Pinpoint the cell where the given text exists, returning its [x, y] midpoint coordinate. 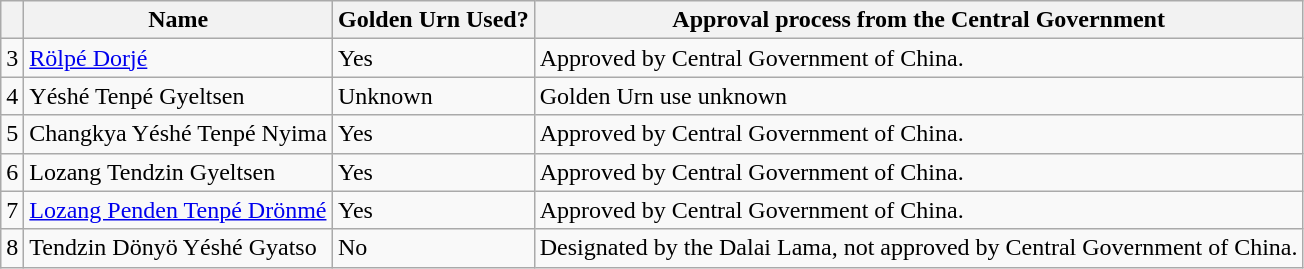
Approval process from the Central Government [918, 20]
No [433, 248]
Yéshé Tenpé Gyeltsen [178, 96]
6 [12, 172]
4 [12, 96]
Designated by the Dalai Lama, not approved by Central Government of China. [918, 248]
5 [12, 134]
Name [178, 20]
3 [12, 58]
Tendzin Dönyö Yéshé Gyatso [178, 248]
7 [12, 210]
8 [12, 248]
Rölpé Dorjé [178, 58]
Golden Urn Used? [433, 20]
Changkya Yéshé Tenpé Nyima [178, 134]
Lozang Penden Tenpé Drönmé [178, 210]
Unknown [433, 96]
Lozang Tendzin Gyeltsen [178, 172]
Golden Urn use unknown [918, 96]
